For the text-containing cell, return its midpoint in (X, Y) coordinate format. 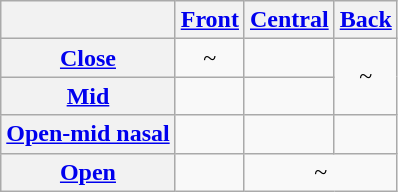
Open-mid nasal (88, 134)
Mid (88, 96)
Central (289, 20)
Close (88, 58)
Open (88, 172)
Front (210, 20)
Back (366, 20)
